For the text-containing cell, return its midpoint in [x, y] coordinate format. 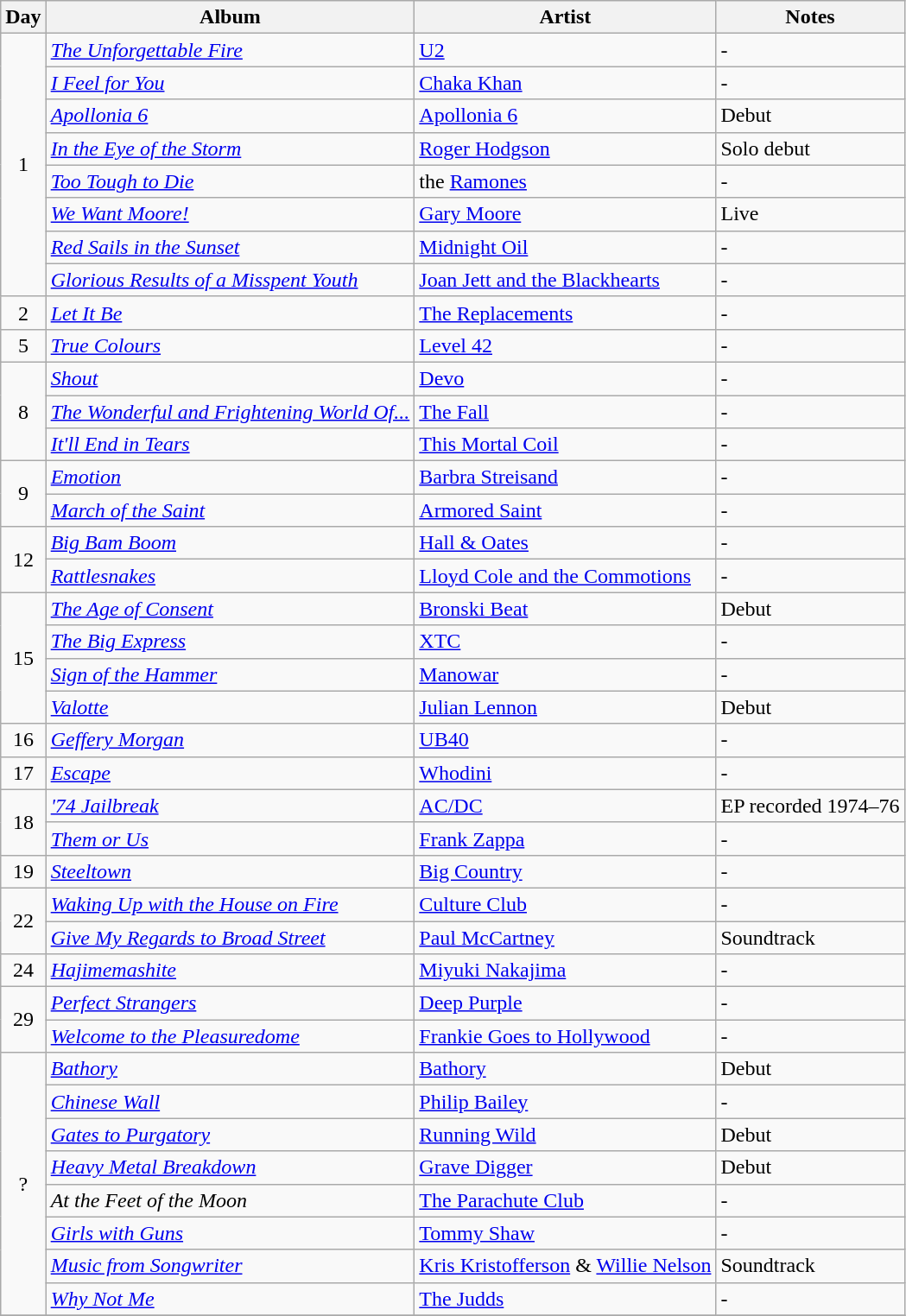
22 [23, 921]
Escape [230, 773]
Solo debut [810, 149]
Lloyd Cole and the Commotions [565, 576]
15 [23, 658]
Welcome to the Pleasuredome [230, 1036]
Girls with Guns [230, 1233]
U2 [565, 50]
At the Feet of the Moon [230, 1200]
The Wonderful and Frightening World Of... [230, 412]
17 [23, 773]
Hajimemashite [230, 971]
Chaka Khan [565, 83]
Manowar [565, 674]
Kris Kristofferson & Willie Nelson [565, 1266]
Too Tough to Die [230, 181]
Gary Moore [565, 214]
Emotion [230, 478]
5 [23, 345]
Chinese Wall [230, 1102]
Big Bam Boom [230, 543]
Give My Regards to Broad Street [230, 937]
Miyuki Nakajima [565, 971]
March of the Saint [230, 510]
Perfect Strangers [230, 1003]
Big Country [565, 871]
Level 42 [565, 345]
8 [23, 411]
Hall & Oates [565, 543]
Joan Jett and the Blackhearts [565, 280]
Paul McCartney [565, 937]
Waking Up with the House on Fire [230, 904]
12 [23, 560]
Shout [230, 378]
1 [23, 165]
Artist [565, 17]
29 [23, 1020]
Day [23, 17]
This Mortal Coil [565, 445]
Grave Digger [565, 1167]
UB40 [565, 740]
EP recorded 1974–76 [810, 806]
In the Eye of the Storm [230, 149]
Gates to Purgatory [230, 1135]
Heavy Metal Breakdown [230, 1167]
True Colours [230, 345]
The Fall [565, 412]
It'll End in Tears [230, 445]
Steeltown [230, 871]
Live [810, 214]
Bronski Beat [565, 609]
Valotte [230, 707]
Armored Saint [565, 510]
18 [23, 822]
The Parachute Club [565, 1200]
The Age of Consent [230, 609]
9 [23, 494]
I Feel for You [230, 83]
Red Sails in the Sunset [230, 247]
Devo [565, 378]
Barbra Streisand [565, 478]
Sign of the Hammer [230, 674]
Frankie Goes to Hollywood [565, 1036]
Geffery Morgan [230, 740]
24 [23, 971]
Running Wild [565, 1135]
? [23, 1184]
Glorious Results of a Misspent Youth [230, 280]
Let It Be [230, 313]
Why Not Me [230, 1299]
The Judds [565, 1299]
Culture Club [565, 904]
Deep Purple [565, 1003]
Them or Us [230, 838]
Rattlesnakes [230, 576]
Philip Bailey [565, 1102]
19 [23, 871]
2 [23, 313]
The Replacements [565, 313]
We Want Moore! [230, 214]
Roger Hodgson [565, 149]
16 [23, 740]
Music from Songwriter [230, 1266]
AC/DC [565, 806]
Midnight Oil [565, 247]
'74 Jailbreak [230, 806]
Tommy Shaw [565, 1233]
the Ramones [565, 181]
The Big Express [230, 642]
Album [230, 17]
The Unforgettable Fire [230, 50]
Notes [810, 17]
Julian Lennon [565, 707]
Whodini [565, 773]
XTC [565, 642]
Frank Zappa [565, 838]
